From the cell containing the given text, extract its center point as [x, y] coordinate. 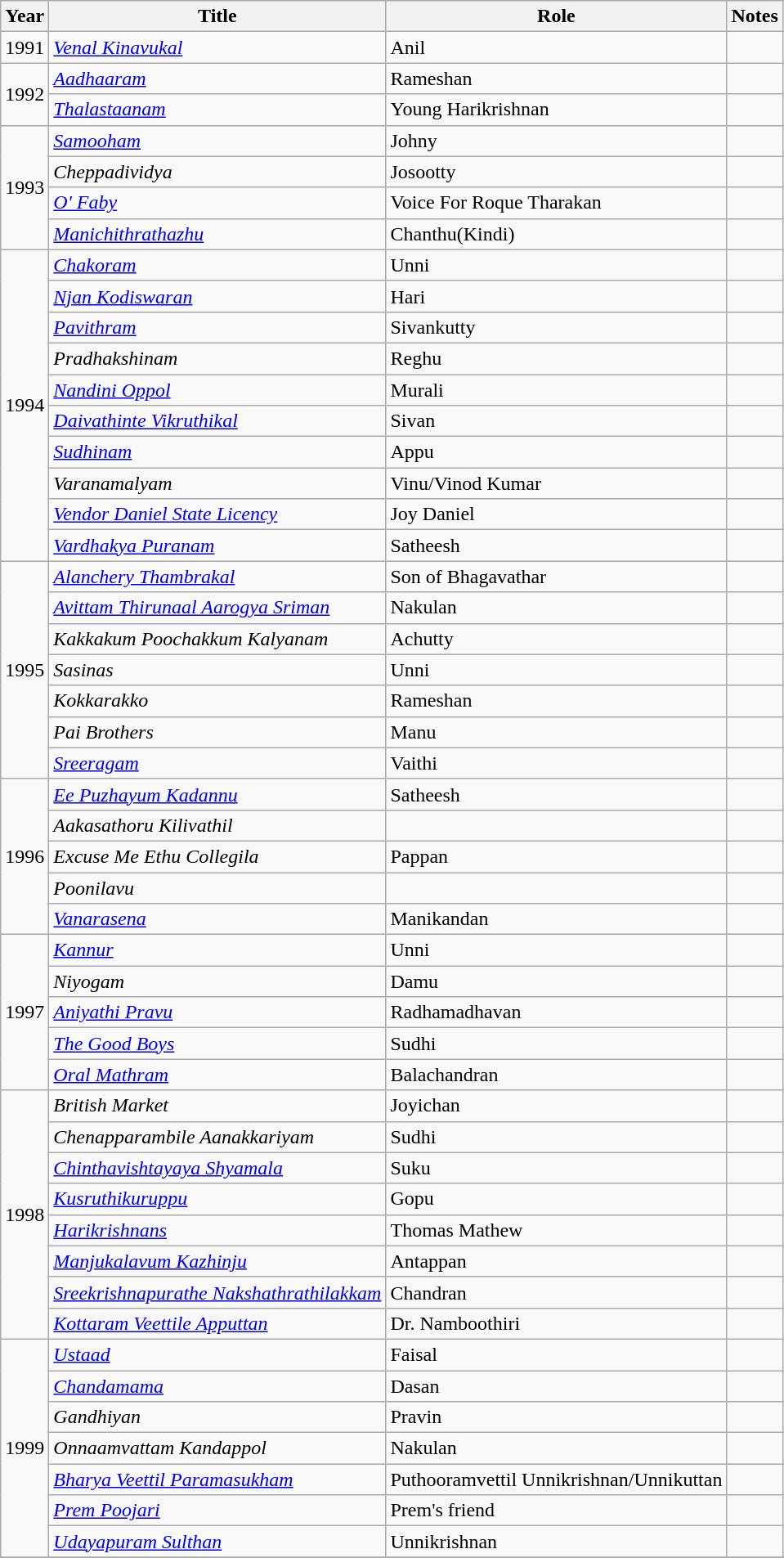
Chenapparambile Aanakkariyam [217, 1137]
Radhamadhavan [556, 1012]
Cheppadividya [217, 172]
1995 [25, 670]
Dasan [556, 1386]
Varanamalyam [217, 483]
Notes [755, 16]
Samooham [217, 141]
Role [556, 16]
Damu [556, 981]
1997 [25, 1012]
1993 [25, 187]
O' Faby [217, 203]
1999 [25, 1448]
1992 [25, 94]
Balachandran [556, 1075]
Niyogam [217, 981]
1996 [25, 856]
Excuse Me Ethu Collegila [217, 856]
Vardhakya Puranam [217, 546]
Vendor Daniel State Licency [217, 514]
Antappan [556, 1261]
Johny [556, 141]
Hari [556, 296]
Nandini Oppol [217, 390]
Njan Kodiswaran [217, 296]
Aadhaaram [217, 79]
Manikandan [556, 919]
Sudhinam [217, 452]
Venal Kinavukal [217, 47]
Joy Daniel [556, 514]
Manu [556, 732]
Pradhakshinam [217, 358]
Kusruthikuruppu [217, 1199]
Ee Puzhayum Kadannu [217, 794]
Faisal [556, 1354]
Chandamama [217, 1386]
Sasinas [217, 670]
Sreekrishnapurathe Nakshathrathilakkam [217, 1292]
Sivankutty [556, 327]
Pappan [556, 856]
Achutty [556, 639]
Year [25, 16]
Vanarasena [217, 919]
Unnikrishnan [556, 1542]
Kakkakum Poochakkum Kalyanam [217, 639]
Onnaamvattam Kandappol [217, 1448]
Aniyathi Pravu [217, 1012]
Title [217, 16]
Manjukalavum Kazhinju [217, 1261]
Vaithi [556, 763]
British Market [217, 1106]
1991 [25, 47]
Prem's friend [556, 1511]
Thomas Mathew [556, 1230]
Gopu [556, 1199]
1994 [25, 406]
Vinu/Vinod Kumar [556, 483]
Chanthu(Kindi) [556, 234]
Dr. Namboothiri [556, 1323]
Chinthavishtayaya Shyamala [217, 1168]
Udayapuram Sulthan [217, 1542]
Kottaram Veettile Apputtan [217, 1323]
Appu [556, 452]
Bharya Veettil Paramasukham [217, 1479]
Chakoram [217, 265]
Poonilavu [217, 887]
Aakasathoru Kilivathil [217, 825]
Manichithrathazhu [217, 234]
Oral Mathram [217, 1075]
Alanchery Thambrakal [217, 577]
Pravin [556, 1417]
Murali [556, 390]
Gandhiyan [217, 1417]
Kannur [217, 950]
Pavithram [217, 327]
Son of Bhagavathar [556, 577]
Sivan [556, 421]
Sreeragam [217, 763]
Prem Poojari [217, 1511]
Suku [556, 1168]
Ustaad [217, 1354]
Josootty [556, 172]
Thalastaanam [217, 110]
Voice For Roque Tharakan [556, 203]
Kokkarakko [217, 701]
Anil [556, 47]
Joyichan [556, 1106]
Puthooramvettil Unnikrishnan/Unnikuttan [556, 1479]
Reghu [556, 358]
Chandran [556, 1292]
Young Harikrishnan [556, 110]
Pai Brothers [217, 732]
Avittam Thirunaal Aarogya Sriman [217, 608]
The Good Boys [217, 1044]
1998 [25, 1215]
Daivathinte Vikruthikal [217, 421]
Harikrishnans [217, 1230]
